For the text-containing cell, return its midpoint in [x, y] coordinate format. 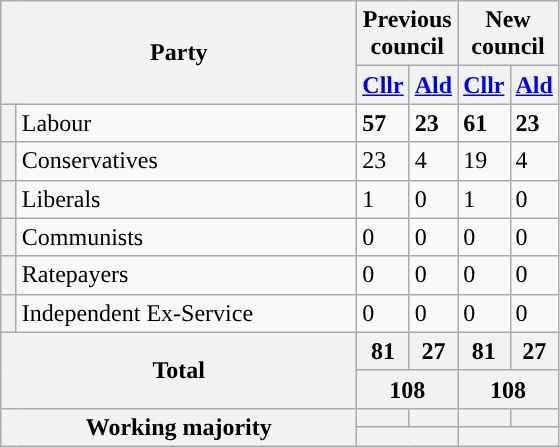
61 [484, 123]
New council [508, 34]
57 [383, 123]
19 [484, 161]
Independent Ex-Service [186, 313]
Conservatives [186, 161]
Liberals [186, 199]
Labour [186, 123]
Previous council [408, 34]
Ratepayers [186, 275]
Party [179, 52]
Working majority [179, 427]
Total [179, 370]
Communists [186, 237]
